Locate the cell with the specified text and output its (x, y) center coordinate. 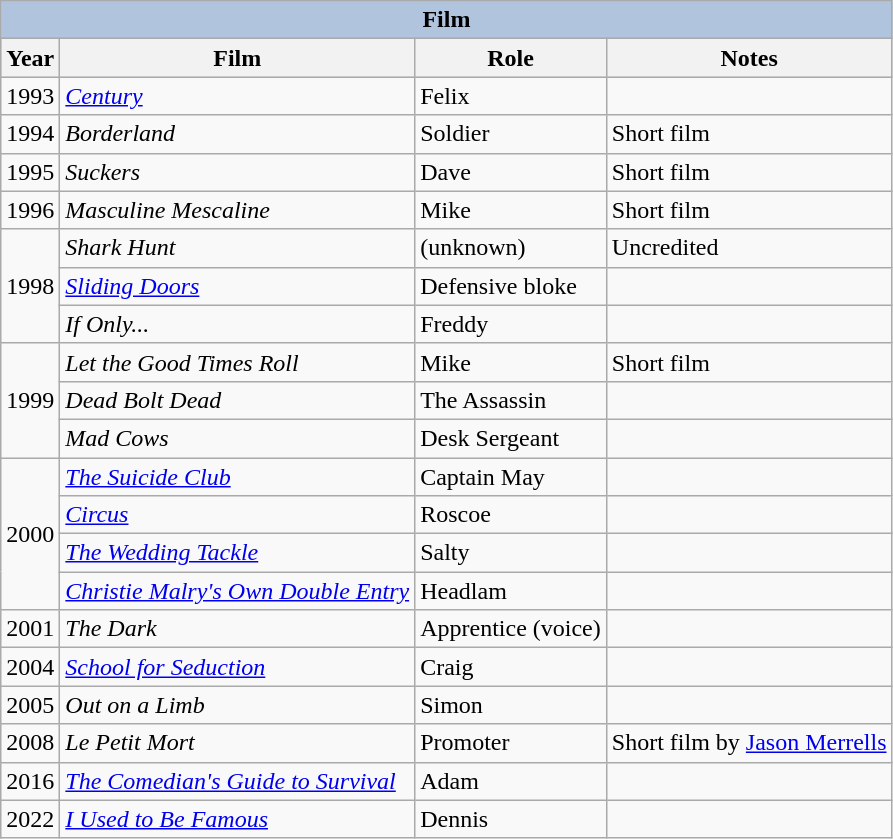
Uncredited (749, 248)
Role (511, 58)
2022 (30, 819)
Captain May (511, 477)
(unknown) (511, 248)
Century (238, 96)
School for Seduction (238, 667)
Short film by Jason Merrells (749, 743)
Mad Cows (238, 438)
Adam (511, 781)
Dave (511, 172)
2004 (30, 667)
Circus (238, 515)
Promoter (511, 743)
1994 (30, 134)
Le Petit Mort (238, 743)
Roscoe (511, 515)
Soldier (511, 134)
Christie Malry's Own Double Entry (238, 591)
Shark Hunt (238, 248)
1996 (30, 210)
2000 (30, 534)
Defensive bloke (511, 286)
Borderland (238, 134)
1998 (30, 286)
I Used to Be Famous (238, 819)
The Comedian's Guide to Survival (238, 781)
2001 (30, 629)
Year (30, 58)
1995 (30, 172)
Craig (511, 667)
Suckers (238, 172)
Apprentice (voice) (511, 629)
Salty (511, 553)
Let the Good Times Roll (238, 362)
Headlam (511, 591)
2008 (30, 743)
The Suicide Club (238, 477)
Freddy (511, 324)
Dead Bolt Dead (238, 400)
Felix (511, 96)
2016 (30, 781)
Sliding Doors (238, 286)
Masculine Mescaline (238, 210)
Notes (749, 58)
1993 (30, 96)
If Only... (238, 324)
The Assassin (511, 400)
2005 (30, 705)
The Wedding Tackle (238, 553)
Out on a Limb (238, 705)
Desk Sergeant (511, 438)
Dennis (511, 819)
Simon (511, 705)
The Dark (238, 629)
1999 (30, 400)
